Output the [X, Y] coordinate of the center of the cell containing the given text.  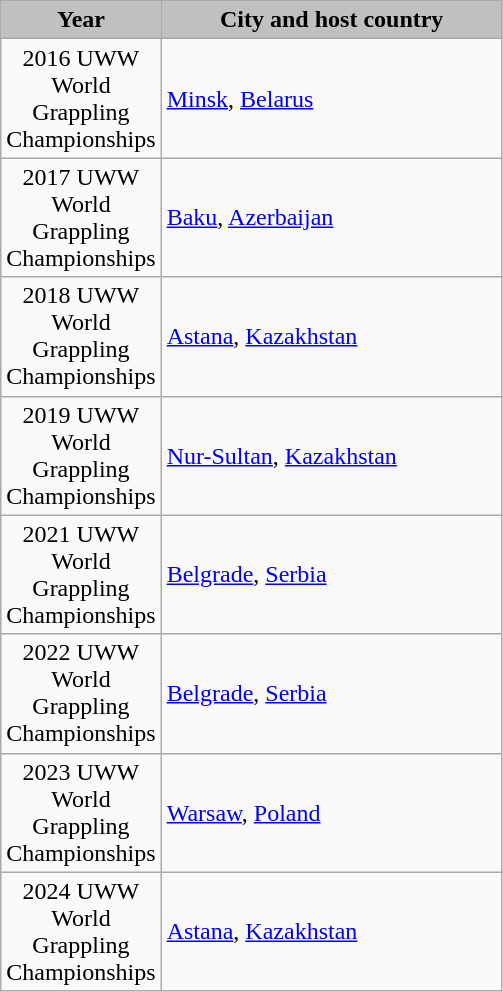
2022 UWW World Grappling Championships [81, 694]
City and host country [332, 20]
2017 UWW World Grappling Championships [81, 218]
2018 UWW World Grappling Championships [81, 336]
2023 UWW World Grappling Championships [81, 812]
2019 UWW World Grappling Championships [81, 456]
Minsk, Belarus [332, 98]
Year [81, 20]
2016 UWW World Grappling Championships [81, 98]
Warsaw, Poland [332, 812]
2024 UWW World Grappling Championships [81, 932]
2021 UWW World Grappling Championships [81, 574]
Nur-Sultan, Kazakhstan [332, 456]
Baku, Azerbaijan [332, 218]
